Provide the (x, y) coordinate of the cell's center where the given text is located.  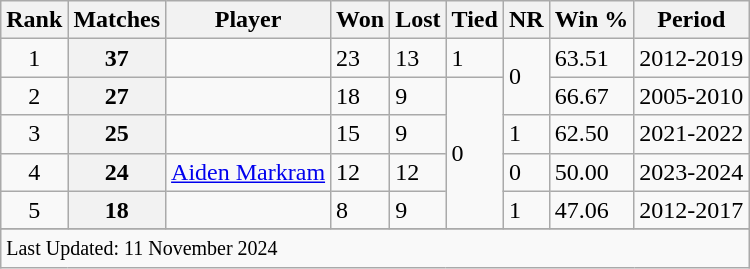
2012-2019 (692, 58)
Period (692, 20)
50.00 (592, 172)
2021-2022 (692, 134)
2012-2017 (692, 210)
63.51 (592, 58)
8 (360, 210)
13 (418, 58)
62.50 (592, 134)
15 (360, 134)
25 (117, 134)
Matches (117, 20)
2 (34, 96)
Player (248, 20)
Last Updated: 11 November 2024 (375, 248)
47.06 (592, 210)
24 (117, 172)
4 (34, 172)
3 (34, 134)
Tied (474, 20)
NR (526, 20)
27 (117, 96)
5 (34, 210)
Rank (34, 20)
66.67 (592, 96)
Win % (592, 20)
23 (360, 58)
37 (117, 58)
Won (360, 20)
Lost (418, 20)
Aiden Markram (248, 172)
2023-2024 (692, 172)
2005-2010 (692, 96)
